Find where the given text appears and provide that cell's center as (X, Y) coordinate. 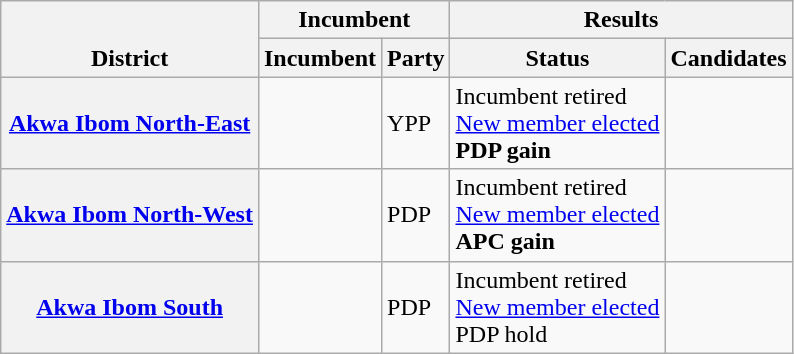
District (130, 39)
Incumbent retiredNew member electedPDP hold (558, 307)
Akwa Ibom North-West (130, 215)
Status (558, 58)
Incumbent retiredNew member electedPDP gain (558, 123)
Akwa Ibom North-East (130, 123)
Results (621, 20)
Incumbent retiredNew member electedAPC gain (558, 215)
YPP (416, 123)
Party (416, 58)
Akwa Ibom South (130, 307)
Candidates (728, 58)
